Identify which cell holds the provided text, then report its [X, Y] central coordinate. 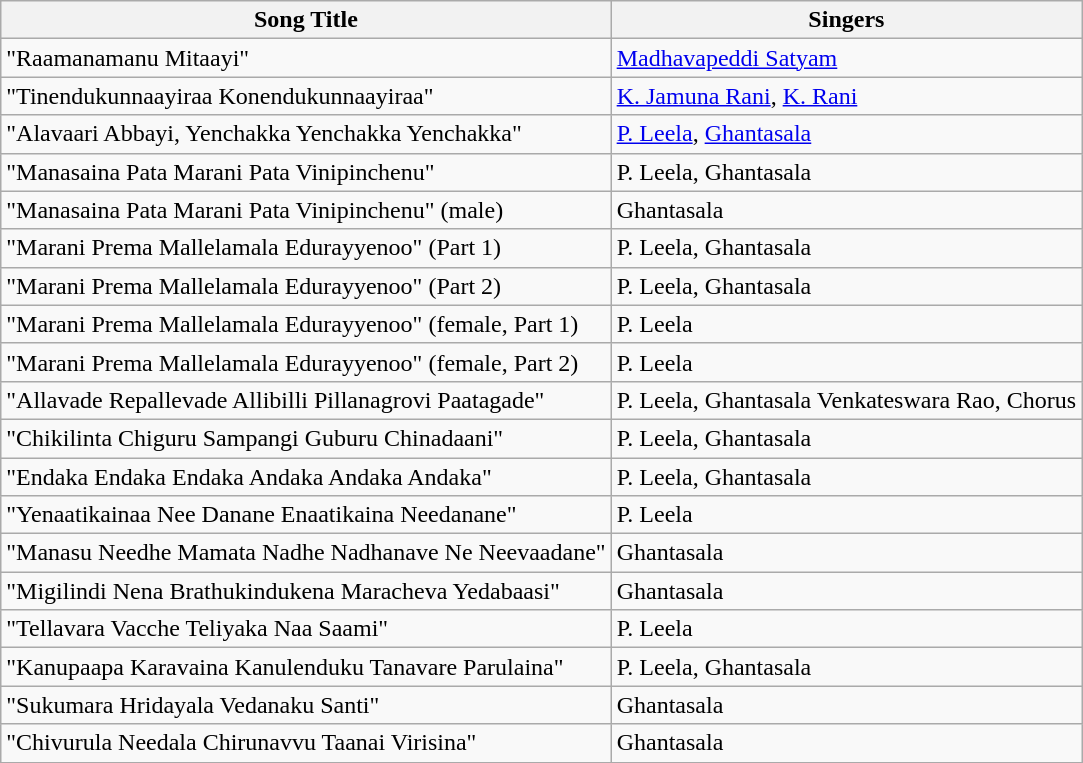
"Manasaina Pata Marani Pata Vinipinchenu" (male) [306, 210]
Singers [846, 20]
"Manasaina Pata Marani Pata Vinipinchenu" [306, 172]
"Allavade Repallevade Allibilli Pillanagrovi Paatagade" [306, 400]
Song Title [306, 20]
"Marani Prema Mallelamala Edurayyenoo" (Part 1) [306, 248]
"Migilindi Nena Brathukindukena Maracheva Yedabaasi" [306, 591]
"Chivurula Needala Chirunavvu Taanai Virisina" [306, 743]
"Raamanamanu Mitaayi" [306, 58]
"Marani Prema Mallelamala Edurayyenoo" (female, Part 1) [306, 324]
Madhavapeddi Satyam [846, 58]
"Yenaatikainaa Nee Danane Enaatikaina Needanane" [306, 515]
"Chikilinta Chiguru Sampangi Guburu Chinadaani" [306, 438]
"Manasu Needhe Mamata Nadhe Nadhanave Ne Neevaadane" [306, 553]
"Alavaari Abbayi, Yenchakka Yenchakka Yenchakka" [306, 134]
"Tellavara Vacche Teliyaka Naa Saami" [306, 629]
"Endaka Endaka Endaka Andaka Andaka Andaka" [306, 477]
"Marani Prema Mallelamala Edurayyenoo" (female, Part 2) [306, 362]
"Tinendukunnaayiraa Konendukunnaayiraa" [306, 96]
"Sukumara Hridayala Vedanaku Santi" [306, 705]
"Marani Prema Mallelamala Edurayyenoo" (Part 2) [306, 286]
P. Leela, Ghantasala Venkateswara Rao, Chorus [846, 400]
"Kanupaapa Karavaina Kanulenduku Tanavare Parulaina" [306, 667]
K. Jamuna Rani, K. Rani [846, 96]
